For the text-containing cell, return its midpoint in (x, y) coordinate format. 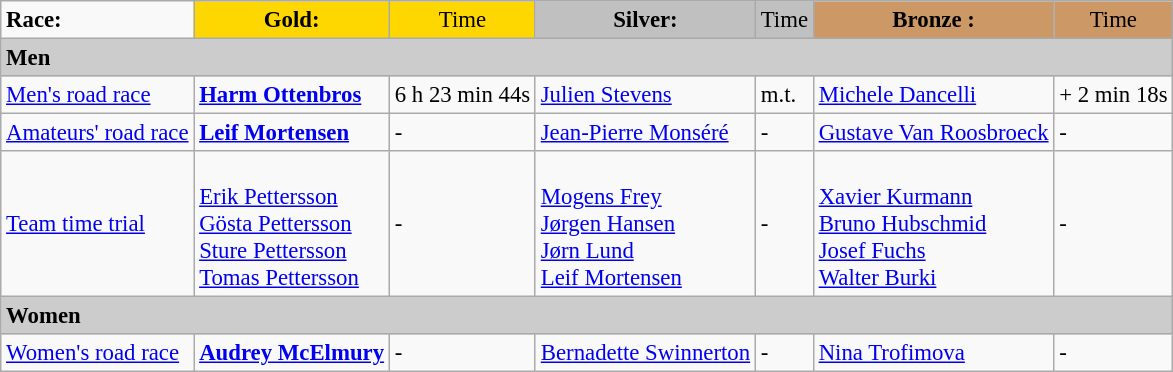
Michele Dancelli (933, 95)
Nina Trofimova (933, 353)
Men's road race (98, 95)
Erik Pettersson Gösta Pettersson Sture Pettersson Tomas Pettersson (292, 224)
Gustave Van Roosbroeck (933, 133)
Silver: (645, 20)
Audrey McElmury (292, 353)
Bronze : (933, 20)
6 h 23 min 44s (462, 95)
Women's road race (98, 353)
Jean-Pierre Monséré (645, 133)
Julien Stevens (645, 95)
m.t. (784, 95)
Gold: (292, 20)
+ 2 min 18s (1114, 95)
Mogens Frey Jørgen Hansen Jørn Lund Leif Mortensen (645, 224)
Harm Ottenbros (292, 95)
Men (587, 58)
Bernadette Swinnerton (645, 353)
Race: (98, 20)
Leif Mortensen (292, 133)
Team time trial (98, 224)
Amateurs' road race (98, 133)
Women (587, 316)
Xavier Kurmann Bruno Hubschmid Josef Fuchs Walter Burki (933, 224)
